Provide the (X, Y) coordinate of the cell's center where the given text is located.  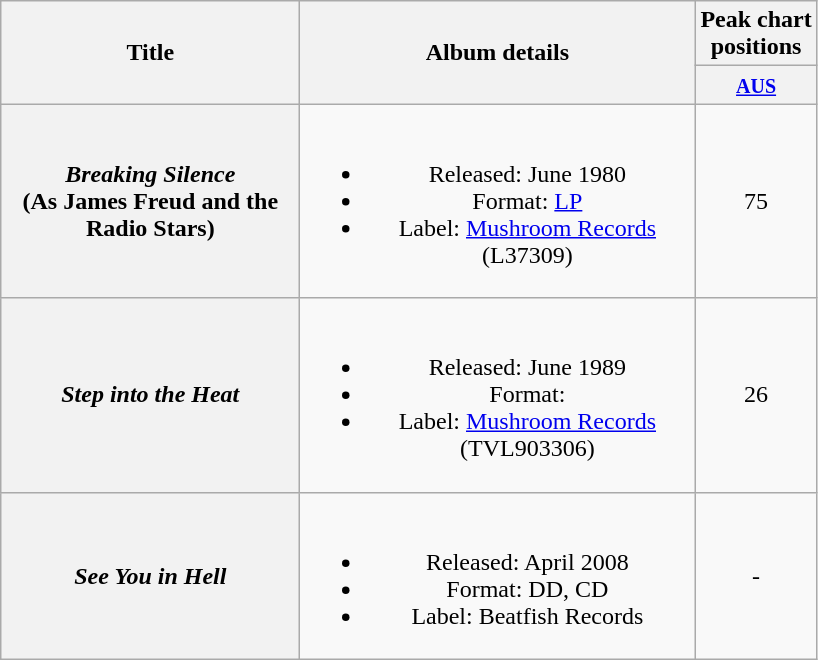
AUS (756, 85)
Breaking Silence (As James Freud and the Radio Stars) (150, 201)
Step into the Heat (150, 395)
Released: June 1980Format: LPLabel: Mushroom Records (L37309) (498, 201)
Released: June 1989Format:Label: Mushroom Records (TVL903306) (498, 395)
Peak chartpositions (756, 34)
Title (150, 52)
Album details (498, 52)
See You in Hell (150, 576)
75 (756, 201)
- (756, 576)
Released: April 2008Format: DD, CDLabel: Beatfish Records (498, 576)
26 (756, 395)
